Identify which cell holds the provided text, then report its [X, Y] central coordinate. 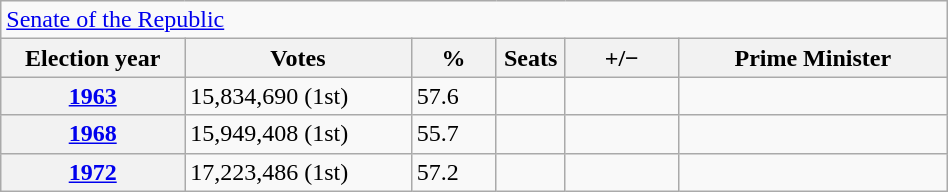
1972 [93, 172]
17,223,486 (1st) [298, 172]
Prime Minister [812, 58]
57.6 [454, 96]
15,949,408 (1st) [298, 134]
1968 [93, 134]
+/− [622, 58]
Seats [530, 58]
Senate of the Republic [474, 20]
% [454, 58]
57.2 [454, 172]
Votes [298, 58]
1963 [93, 96]
Election year [93, 58]
55.7 [454, 134]
15,834,690 (1st) [298, 96]
